Return [X, Y] of the center of cell containing provided text 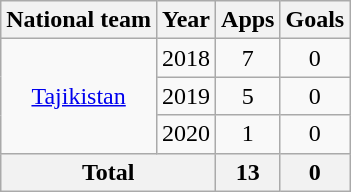
Apps [248, 20]
Year [186, 20]
Goals [315, 20]
2019 [186, 96]
Total [108, 172]
National team [79, 20]
1 [248, 134]
13 [248, 172]
5 [248, 96]
2020 [186, 134]
2018 [186, 58]
Tajikistan [79, 96]
7 [248, 58]
